Pinpoint the cell where the given text exists, returning its (x, y) midpoint coordinate. 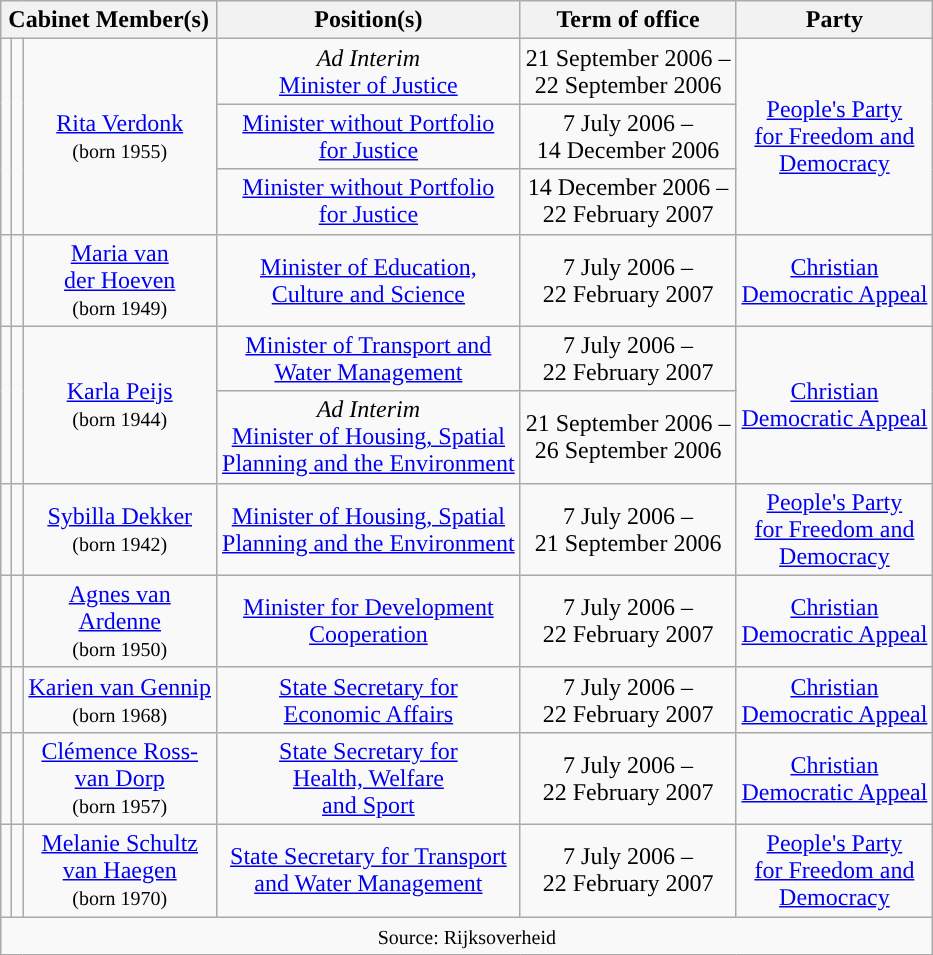
Karien van Gennip (born 1968) (120, 700)
Minister of Education, Culture and Science (369, 280)
State Secretary for Transport and Water Management (369, 870)
Minister of Transport and Water Management (369, 358)
Cabinet Member(s) (109, 20)
Melanie Schultz van Haegen (born 1970) (120, 870)
Agnes van Ardenne (born 1950) (120, 621)
Source: Rijksoverheid (467, 935)
Party (834, 20)
Maria van der Hoeven (born 1949) (120, 280)
Minister for Development Cooperation (369, 621)
Clémence Ross-van Dorp (born 1957) (120, 778)
State Secretary for Economic Affairs (369, 700)
7 July 2006 – 14 December 2006 (628, 136)
State Secretary for Health, Welfare and Sport (369, 778)
7 July 2006 – 21 September 2006 (628, 529)
Minister of Housing, Spatial Planning and the Environment (369, 529)
21 September 2006 – 22 September 2006 (628, 72)
Ad Interim Minister of Justice (369, 72)
14 December 2006 – 22 February 2007 (628, 202)
Karla Peijs (born 1944) (120, 404)
Position(s) (369, 20)
Ad Interim Minister of Housing, Spatial Planning and the Environment (369, 437)
Sybilla Dekker (born 1942) (120, 529)
Rita Verdonk (born 1955) (120, 136)
21 September 2006 – 26 September 2006 (628, 437)
Term of office (628, 20)
